Extract the (x, y) coordinate from the center of the cell holding the provided text.  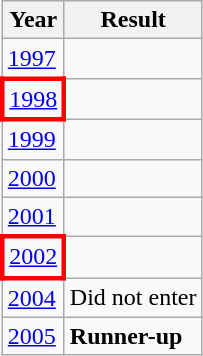
2005 (33, 336)
2002 (33, 258)
Did not enter (133, 298)
2000 (33, 178)
Runner-up (133, 336)
1999 (33, 139)
2004 (33, 298)
Result (133, 20)
1997 (33, 59)
1998 (33, 98)
2001 (33, 217)
Year (33, 20)
